Output the [x, y] coordinate of the center of the cell containing the given text.  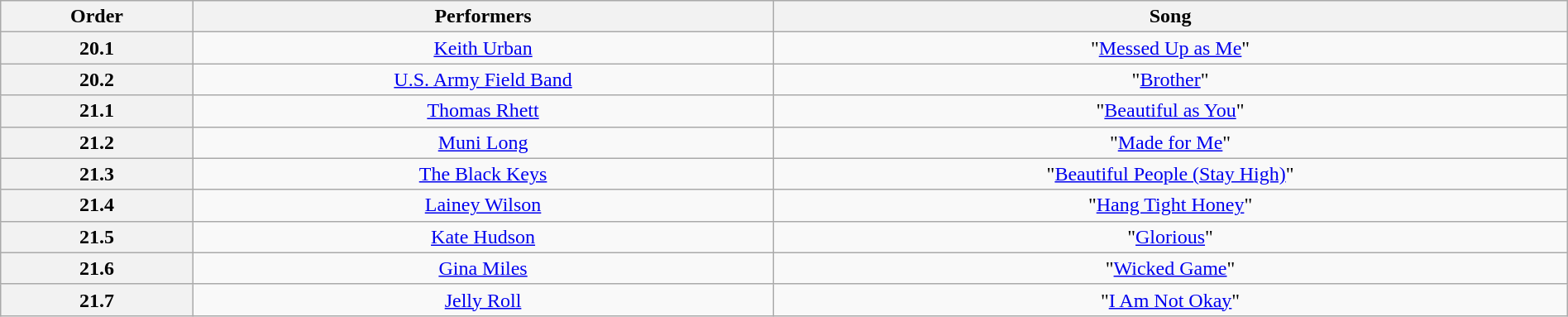
"I Am Not Okay" [1170, 300]
"Beautiful People (Stay High)" [1170, 174]
"Brother" [1170, 79]
20.2 [98, 79]
21.4 [98, 205]
Kate Hudson [483, 237]
20.1 [98, 48]
Gina Miles [483, 268]
"Beautiful as You" [1170, 111]
Muni Long [483, 142]
Lainey Wilson [483, 205]
Song [1170, 17]
21.7 [98, 300]
21.6 [98, 268]
"Hang Tight Honey" [1170, 205]
Order [98, 17]
"Messed Up as Me" [1170, 48]
21.2 [98, 142]
Performers [483, 17]
Jelly Roll [483, 300]
21.1 [98, 111]
Keith Urban [483, 48]
21.5 [98, 237]
"Wicked Game" [1170, 268]
The Black Keys [483, 174]
"Glorious" [1170, 237]
"Made for Me" [1170, 142]
U.S. Army Field Band [483, 79]
21.3 [98, 174]
Thomas Rhett [483, 111]
